For the text-containing cell, return its midpoint in (x, y) coordinate format. 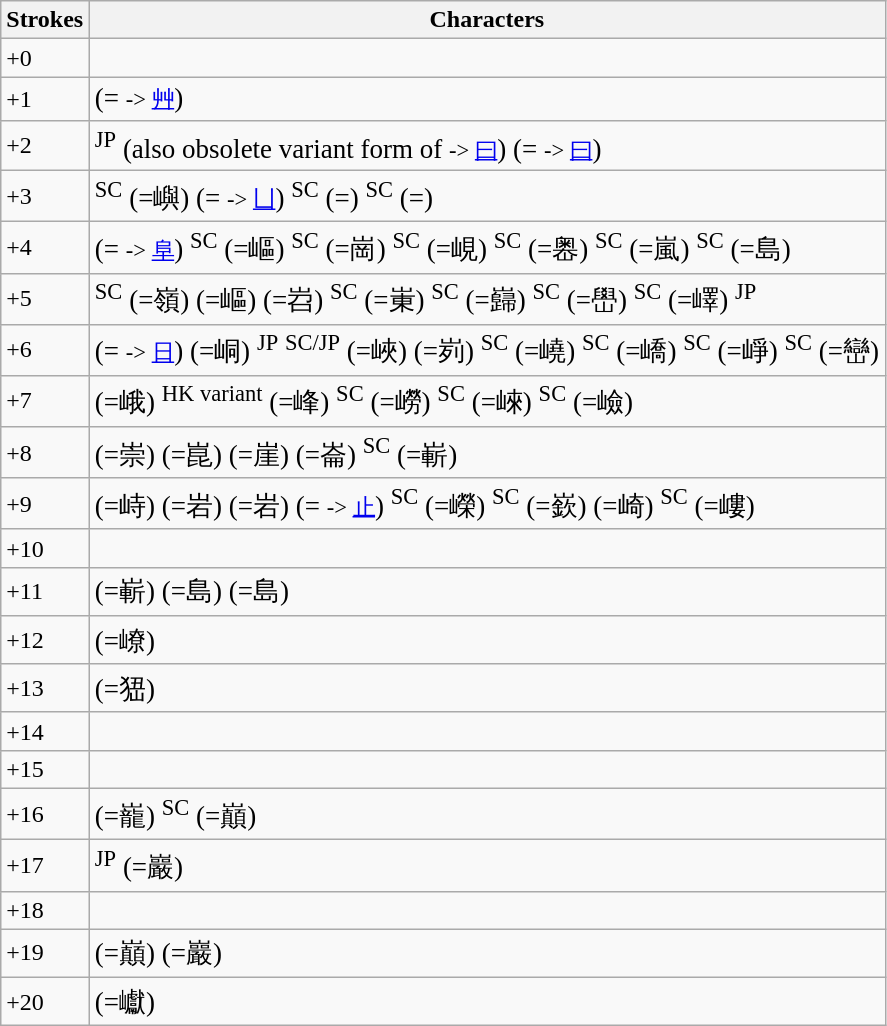
+8 (45, 452)
+0 (45, 58)
JP (also obsolete variant form of -> 曰) (= -> 曰) (487, 146)
+20 (45, 1001)
+19 (45, 953)
(=巘) (487, 1001)
+16 (45, 814)
+14 (45, 731)
JP (=巖) (487, 866)
(=峙) (=岩) (=岩) (= -> 止) SC (=嶸) SC (=嶔) (=崎) SC (=嶁) (487, 504)
(=峨) HK variant (=峰) SC (=嶗) SC (=崍) SC (=嶮) (487, 402)
+15 (45, 769)
(= -> 阜) SC (=嶇) SC (=崗) SC (=峴) SC (=嶴) SC (=嵐) SC (=島) (487, 248)
SC (=嶺) (=嶇) (=岧) SC (=崬) SC (=巋) SC (=嶨) SC (=嶧) JP (487, 298)
(= -> 艸) (487, 99)
(=嶄) (=島) (=島) (487, 591)
(=峱) (487, 688)
+18 (45, 910)
Characters (487, 20)
+6 (45, 350)
+12 (45, 640)
(=巔) (=巖) (487, 953)
(=巃) SC (=巔) (487, 814)
(=嶛) (487, 640)
+17 (45, 866)
+4 (45, 248)
SC (=嶼) (= -> 凵) SC (=) SC (=) (487, 196)
(= -> 日) (=峒) JP SC/JP (=峽) (=峛) SC (=嶢) SC (=嶠) SC (=崢) SC (=巒) (487, 350)
+1 (45, 99)
+7 (45, 402)
+10 (45, 548)
(=崇) (=崑) (=崖) (=崙) SC (=嶄) (487, 452)
+5 (45, 298)
+11 (45, 591)
+3 (45, 196)
+9 (45, 504)
+2 (45, 146)
+13 (45, 688)
Strokes (45, 20)
